Detect which cell encompasses the target text, then output its [x, y] center coordinate. 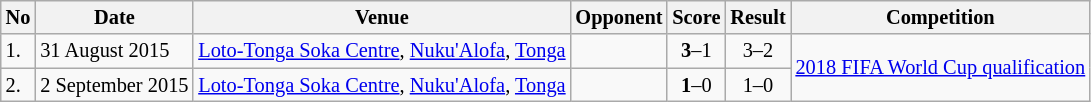
Result [758, 17]
2. [18, 85]
No [18, 17]
Score [696, 17]
Opponent [618, 17]
3–2 [758, 51]
Date [114, 17]
2 September 2015 [114, 85]
Competition [941, 17]
1. [18, 51]
2018 FIFA World Cup qualification [941, 68]
Venue [382, 17]
3–1 [696, 51]
31 August 2015 [114, 51]
